For the text-containing cell, return its midpoint in [X, Y] coordinate format. 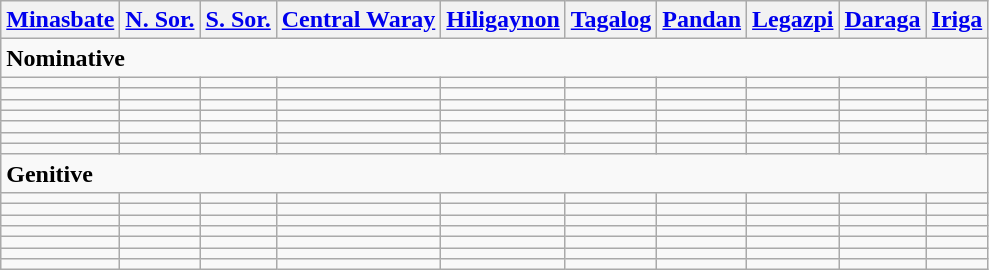
Pandan [702, 20]
Nominative [494, 58]
Tagalog [611, 20]
Minasbate [60, 20]
N. Sor. [160, 20]
Iriga [957, 20]
Central Waray [358, 20]
S. Sor. [238, 20]
Legazpi [793, 20]
Hiligaynon [503, 20]
Genitive [494, 173]
Daraga [882, 20]
